Scan for the cell matching the given text and deliver its (x, y) coordinate at center. 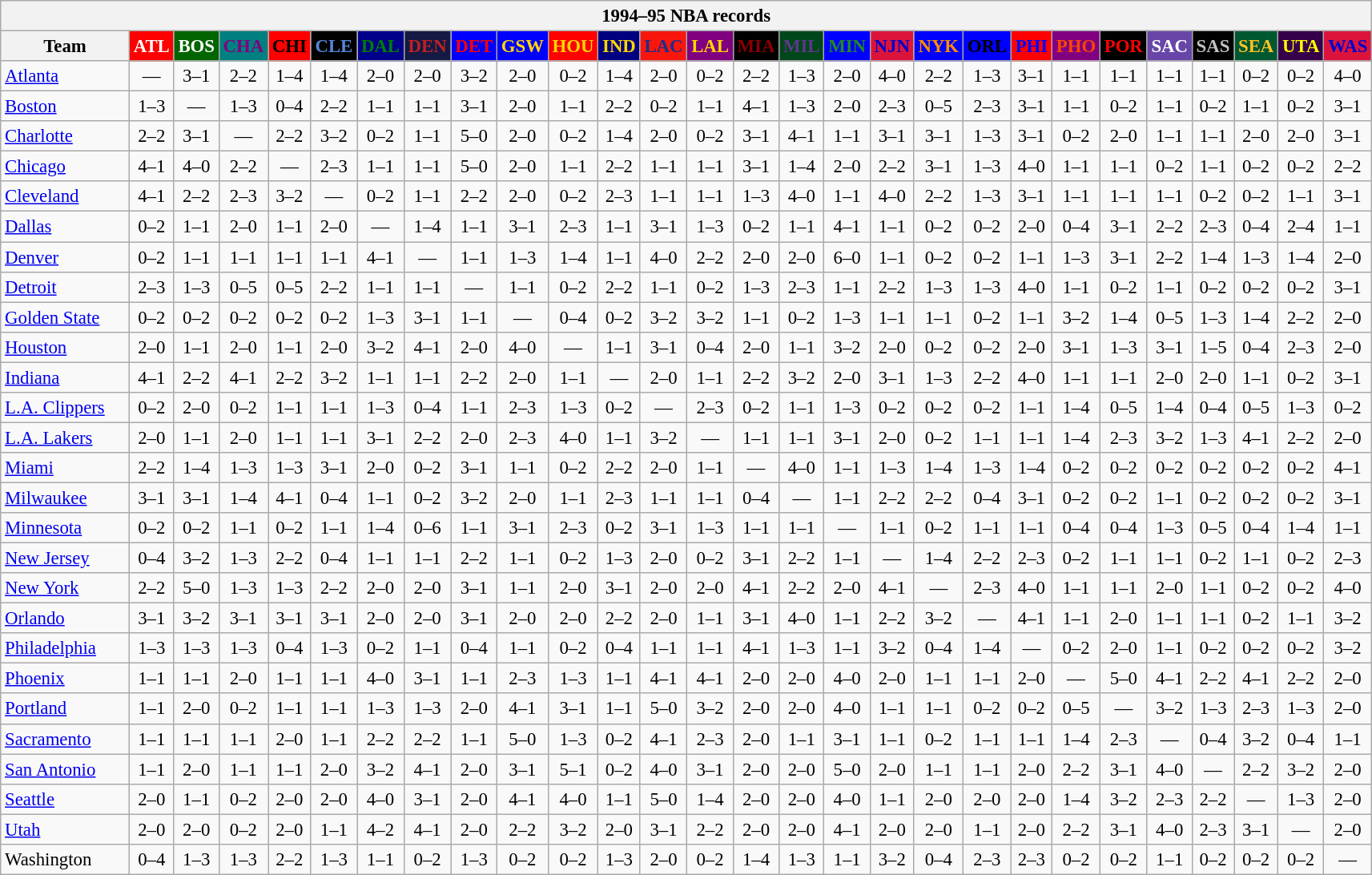
Milwaukee (66, 498)
San Antonio (66, 769)
Houston (66, 347)
New Jersey (66, 558)
SEA (1256, 46)
4–2 (381, 829)
LAL (710, 46)
ORL (987, 46)
MIL (802, 46)
Utah (66, 829)
WAS (1348, 46)
DEN (428, 46)
LAC (663, 46)
SAS (1213, 46)
New York (66, 588)
Detroit (66, 287)
ATL (151, 46)
MIA (756, 46)
Golden State (66, 317)
BOS (196, 46)
DET (474, 46)
Charlotte (66, 136)
6–0 (847, 257)
Portland (66, 709)
UTA (1301, 46)
MIN (847, 46)
Phoenix (66, 679)
Minnesota (66, 528)
L.A. Lakers (66, 437)
0–6 (428, 528)
IND (619, 46)
Sacramento (66, 739)
GSW (522, 46)
Philadelphia (66, 648)
Boston (66, 107)
2–4 (1301, 227)
Chicago (66, 167)
Orlando (66, 619)
1–5 (1213, 347)
CHI (289, 46)
CLE (333, 46)
Atlanta (66, 76)
Team (66, 46)
NYK (939, 46)
NJN (892, 46)
L.A. Clippers (66, 408)
Washington (66, 860)
CHA (243, 46)
Denver (66, 257)
Seattle (66, 799)
DAL (381, 46)
POR (1123, 46)
Indiana (66, 377)
PHO (1076, 46)
HOU (573, 46)
Miami (66, 468)
Dallas (66, 227)
1994–95 NBA records (686, 16)
SAC (1169, 46)
PHI (1032, 46)
5–1 (573, 769)
Cleveland (66, 196)
